Provide the (X, Y) coordinate of the cell's center where the given text is located.  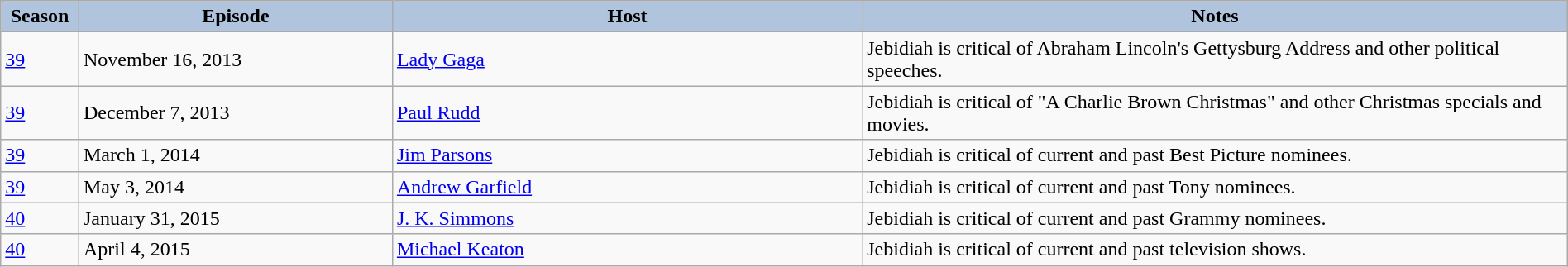
March 1, 2014 (235, 155)
Jebidiah is critical of current and past Grammy nominees. (1216, 218)
May 3, 2014 (235, 187)
Michael Keaton (627, 250)
Lady Gaga (627, 60)
Paul Rudd (627, 112)
November 16, 2013 (235, 60)
Season (40, 17)
January 31, 2015 (235, 218)
Notes (1216, 17)
Host (627, 17)
April 4, 2015 (235, 250)
Andrew Garfield (627, 187)
Episode (235, 17)
Jebidiah is critical of Abraham Lincoln's Gettysburg Address and other political speeches. (1216, 60)
J. K. Simmons (627, 218)
Jebidiah is critical of "A Charlie Brown Christmas" and other Christmas specials and movies. (1216, 112)
Jebidiah is critical of current and past Best Picture nominees. (1216, 155)
Jebidiah is critical of current and past Tony nominees. (1216, 187)
December 7, 2013 (235, 112)
Jebidiah is critical of current and past television shows. (1216, 250)
Jim Parsons (627, 155)
